Capture the cell that displays the provided text and extract its [X, Y] central coordinate. 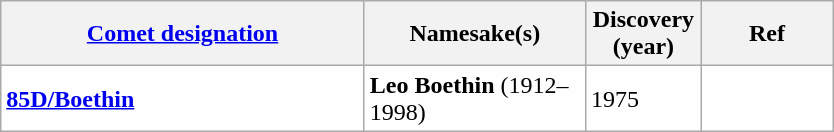
Namesake(s) [474, 34]
Leo Boethin (1912–1998) [474, 98]
1975 [643, 98]
Discovery(year) [643, 34]
Comet designation [183, 34]
Ref [766, 34]
85D/Boethin [183, 98]
